Determine the [X, Y] coordinate at the center of the cell enclosing the given text.  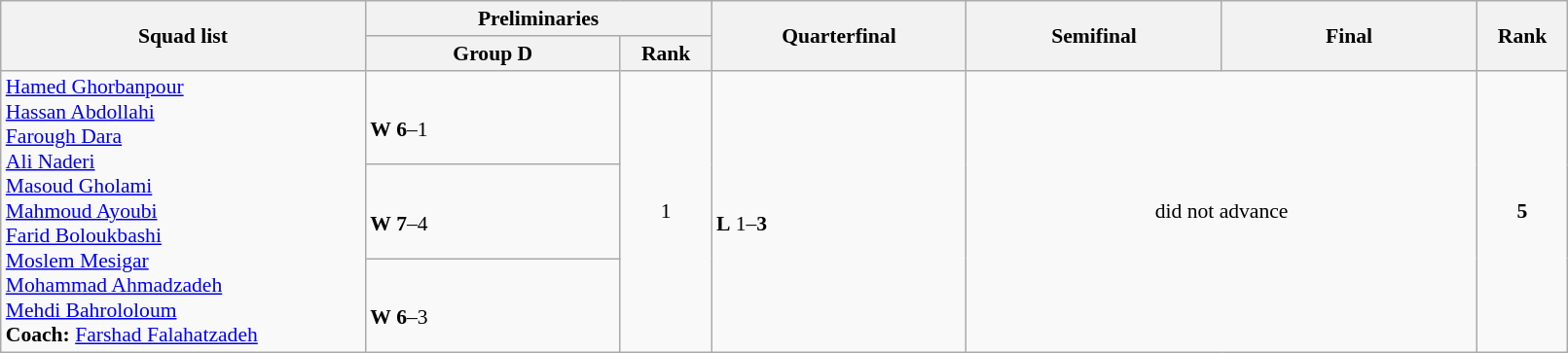
Group D [492, 53]
Quarterfinal [839, 35]
Final [1349, 35]
Squad list [183, 35]
5 [1522, 212]
L 1–3 [839, 212]
Preliminaries [538, 18]
1 [666, 212]
did not advance [1222, 212]
W 6–1 [492, 117]
Semifinal [1094, 35]
W 6–3 [492, 305]
W 7–4 [492, 212]
